Search for the cell housing the specified text and yield its (X, Y) center coordinate. 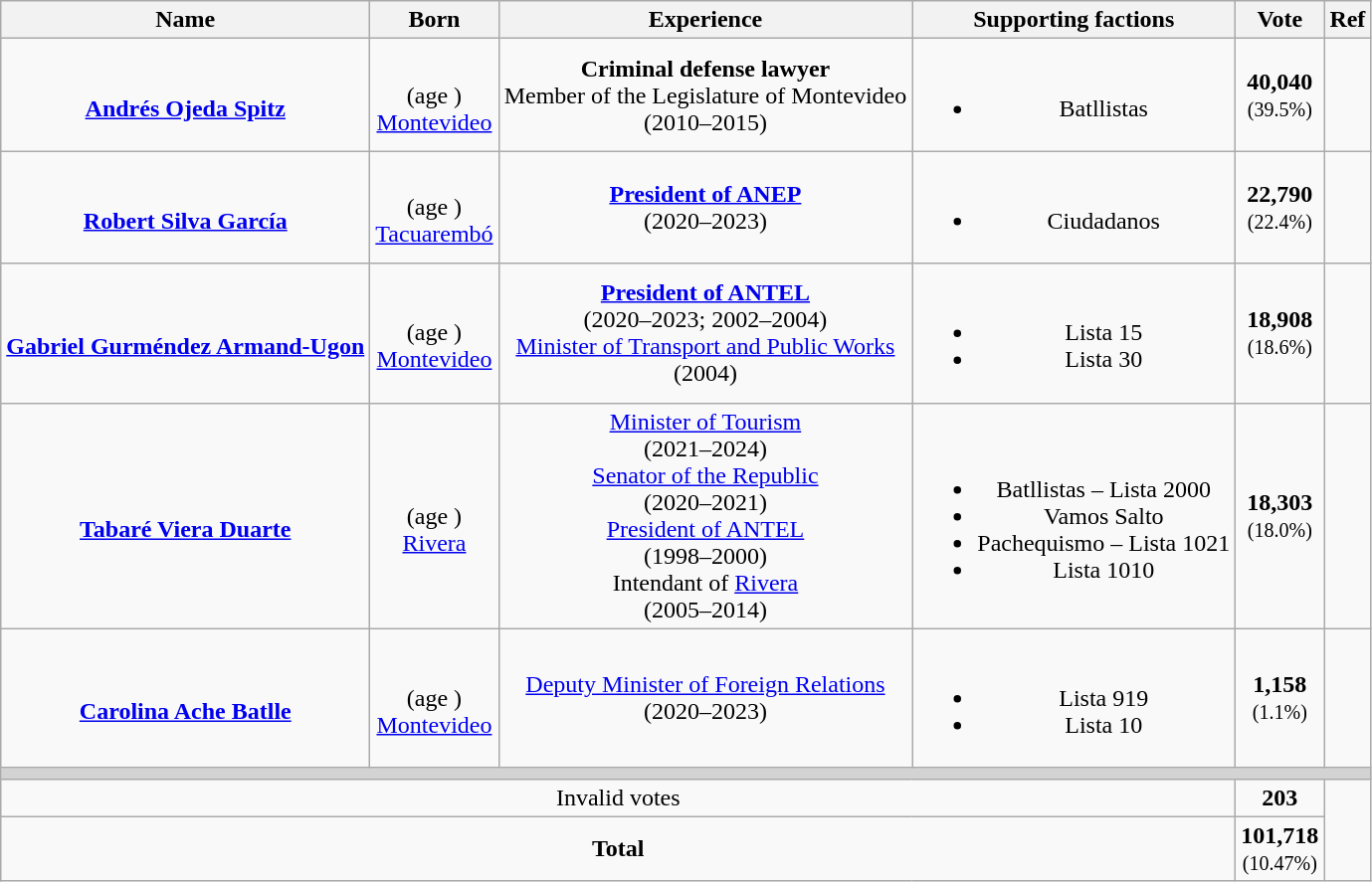
1,158(1.1%) (1279, 698)
Supporting factions (1075, 20)
Batllistas – Lista 2000Vamos SaltoPachequismo – Lista 1021Lista 1010 (1075, 515)
Lista 15Lista 30 (1075, 333)
Ciudadanos (1075, 207)
Criminal defense lawyerMember of the Legislature of Montevideo(2010–2015) (705, 95)
Total (619, 849)
Invalid votes (619, 797)
Born (434, 20)
22,790(22.4%) (1279, 207)
Deputy Minister of Foreign Relations(2020–2023) (705, 698)
Carolina Ache Batlle (185, 698)
Experience (705, 20)
203 (1279, 797)
Vote (1279, 20)
(age )Tacuarembó (434, 207)
Gabriel Gurméndez Armand-Ugon (185, 333)
Robert Silva García (185, 207)
101,718(10.47%) (1279, 849)
(age )Rivera (434, 515)
18,908(18.6%) (1279, 333)
18,303(18.0%) (1279, 515)
Tabaré Viera Duarte (185, 515)
President of ANEP (2020–2023) (705, 207)
Batllistas (1075, 95)
Lista 919Lista 10 (1075, 698)
Ref (1347, 20)
Minister of Tourism (2021–2024)Senator of the Republic(2020–2021)President of ANTEL(1998–2000)Intendant of Rivera (2005–2014) (705, 515)
Name (185, 20)
Andrés Ojeda Spitz (185, 95)
President of ANTEL(2020–2023; 2002–2004)Minister of Transport and Public Works(2004) (705, 333)
40,040(39.5%) (1279, 95)
